Identify which cell holds the provided text, then report its [X, Y] central coordinate. 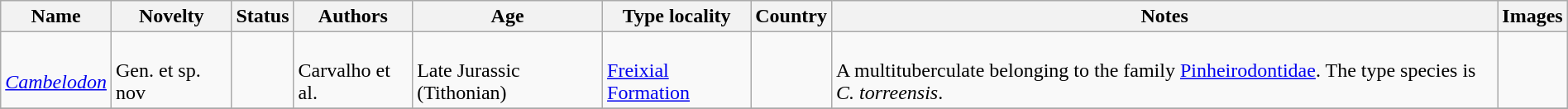
Name [56, 17]
Freixial Formation [676, 70]
Age [508, 17]
Images [1532, 17]
Late Jurassic (Tithonian) [508, 70]
Carvalho et al. [353, 70]
Cambelodon [56, 70]
Country [791, 17]
Notes [1164, 17]
Type locality [676, 17]
Status [263, 17]
Gen. et sp. nov [171, 70]
A multituberculate belonging to the family Pinheirodontidae. The type species is C. torreensis. [1164, 70]
Novelty [171, 17]
Authors [353, 17]
